Scan for the cell matching the given text and deliver its (X, Y) coordinate at center. 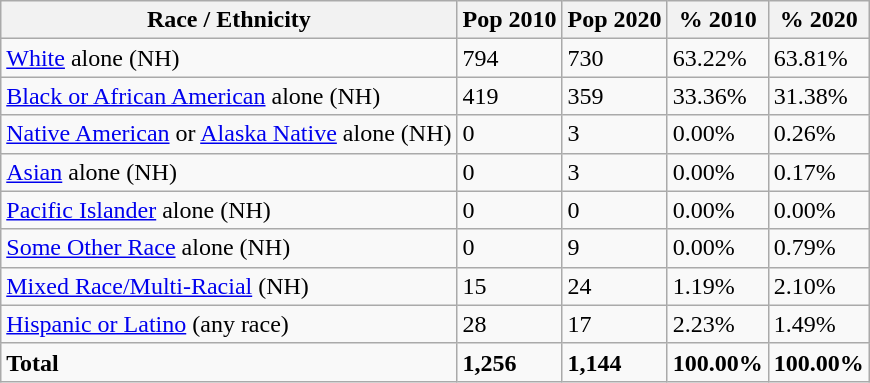
0.26% (818, 134)
0.79% (818, 248)
Native American or Alaska Native alone (NH) (229, 134)
Pop 2020 (614, 20)
Hispanic or Latino (any race) (229, 324)
Black or African American alone (NH) (229, 96)
Race / Ethnicity (229, 20)
% 2020 (818, 20)
1.49% (818, 324)
2.10% (818, 286)
419 (510, 96)
24 (614, 286)
9 (614, 248)
15 (510, 286)
% 2010 (718, 20)
1.19% (718, 286)
31.38% (818, 96)
28 (510, 324)
1,144 (614, 362)
33.36% (718, 96)
Asian alone (NH) (229, 172)
359 (614, 96)
63.22% (718, 58)
63.81% (818, 58)
Pacific Islander alone (NH) (229, 210)
Pop 2010 (510, 20)
Total (229, 362)
Mixed Race/Multi-Racial (NH) (229, 286)
17 (614, 324)
1,256 (510, 362)
2.23% (718, 324)
730 (614, 58)
794 (510, 58)
Some Other Race alone (NH) (229, 248)
0.17% (818, 172)
White alone (NH) (229, 58)
